Return the (X, Y) coordinate for the center point of the cell that contains the specified text.  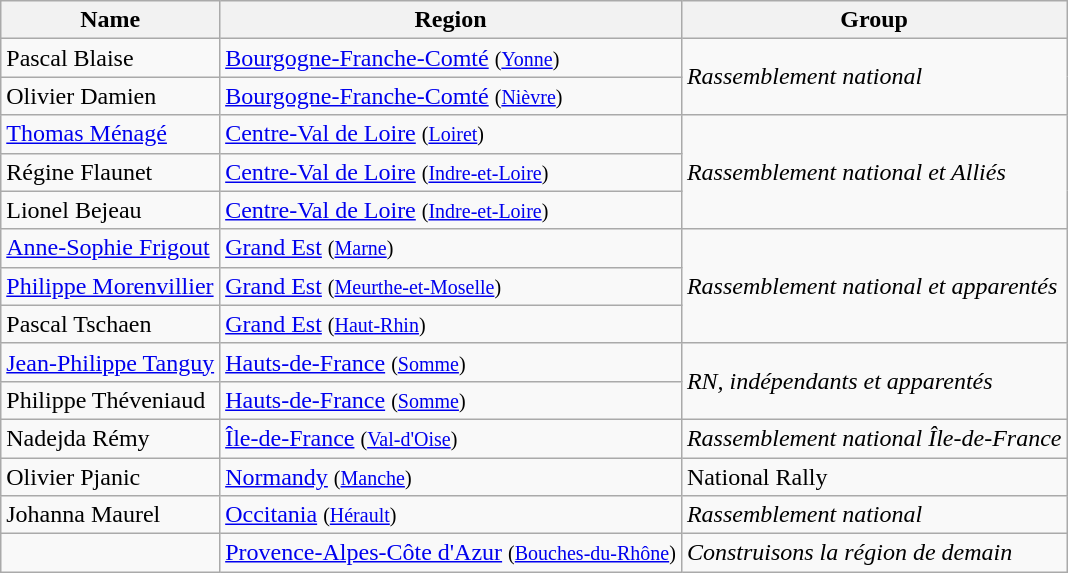
Group (874, 20)
Régine Flaunet (110, 172)
Normandy (Manche) (451, 477)
Pascal Blaise (110, 58)
Occitania (Hérault) (451, 515)
Thomas Ménagé (110, 134)
Rassemblement national et Alliés (874, 172)
Bourgogne-Franche-Comté (Nièvre) (451, 96)
Region (451, 20)
Philippe Théveniaud (110, 400)
Construisons la région de demain (874, 553)
Nadejda Rémy (110, 438)
Lionel Bejeau (110, 210)
National Rally (874, 477)
Name (110, 20)
Rassemblement national et apparentés (874, 286)
Olivier Damien (110, 96)
Grand Est (Marne) (451, 248)
Centre-Val de Loire (Loiret) (451, 134)
RN, indépendants et apparentés (874, 381)
Johanna Maurel (110, 515)
Philippe Morenvillier (110, 286)
Pascal Tschaen (110, 324)
Grand Est (Haut-Rhin) (451, 324)
Provence-Alpes-Côte d'Azur (Bouches-du-Rhône) (451, 553)
Bourgogne-Franche-Comté (Yonne) (451, 58)
Rassemblement national Île-de-France (874, 438)
Grand Est (Meurthe-et-Moselle) (451, 286)
Olivier Pjanic (110, 477)
Île-de-France (Val-d'Oise) (451, 438)
Jean-Philippe Tanguy (110, 362)
Anne-Sophie Frigout (110, 248)
